From the cell containing the given text, extract its center point as (x, y) coordinate. 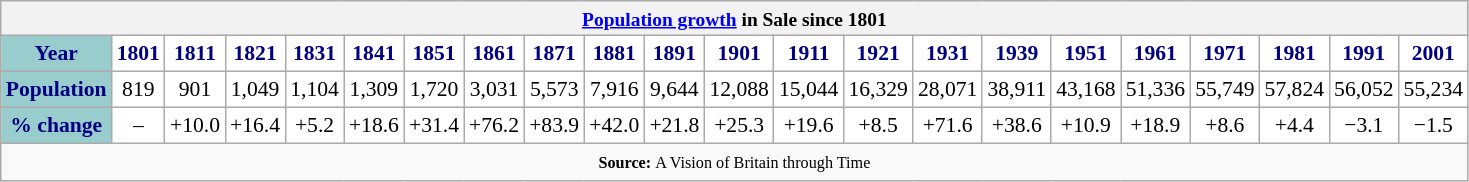
16,329 (878, 90)
+19.6 (808, 126)
– (138, 126)
55,234 (1434, 90)
15,044 (808, 90)
+76.2 (494, 126)
3,031 (494, 90)
+38.6 (1016, 126)
1,049 (255, 90)
+25.3 (738, 126)
1861 (494, 54)
1939 (1016, 54)
1871 (554, 54)
+83.9 (554, 126)
1811 (195, 54)
56,052 (1364, 90)
1801 (138, 54)
1971 (1224, 54)
12,088 (738, 90)
2001 (1434, 54)
Year (56, 54)
Source: A Vision of Britain through Time (734, 162)
1851 (434, 54)
+10.9 (1086, 126)
1841 (374, 54)
+10.0 (195, 126)
1821 (255, 54)
1981 (1294, 54)
1931 (948, 54)
1991 (1364, 54)
+16.4 (255, 126)
9,644 (674, 90)
+4.4 (1294, 126)
7,916 (614, 90)
+5.2 (314, 126)
51,336 (1156, 90)
+8.6 (1224, 126)
−1.5 (1434, 126)
Population (56, 90)
1891 (674, 54)
38,911 (1016, 90)
1911 (808, 54)
+18.9 (1156, 126)
43,168 (1086, 90)
1,720 (434, 90)
55,749 (1224, 90)
28,071 (948, 90)
901 (195, 90)
1901 (738, 54)
+8.5 (878, 126)
1,309 (374, 90)
819 (138, 90)
57,824 (1294, 90)
1921 (878, 54)
+71.6 (948, 126)
1961 (1156, 54)
1951 (1086, 54)
+21.8 (674, 126)
1881 (614, 54)
−3.1 (1364, 126)
+42.0 (614, 126)
+18.6 (374, 126)
1831 (314, 54)
+31.4 (434, 126)
Population growth in Sale since 1801 (734, 18)
1,104 (314, 90)
% change (56, 126)
5,573 (554, 90)
